Find where the given text appears and provide that cell's center as (x, y) coordinate. 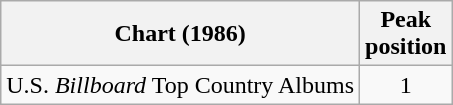
U.S. Billboard Top Country Albums (180, 85)
1 (406, 85)
Peakposition (406, 34)
Chart (1986) (180, 34)
